From the cell containing the given text, extract its center point as [X, Y] coordinate. 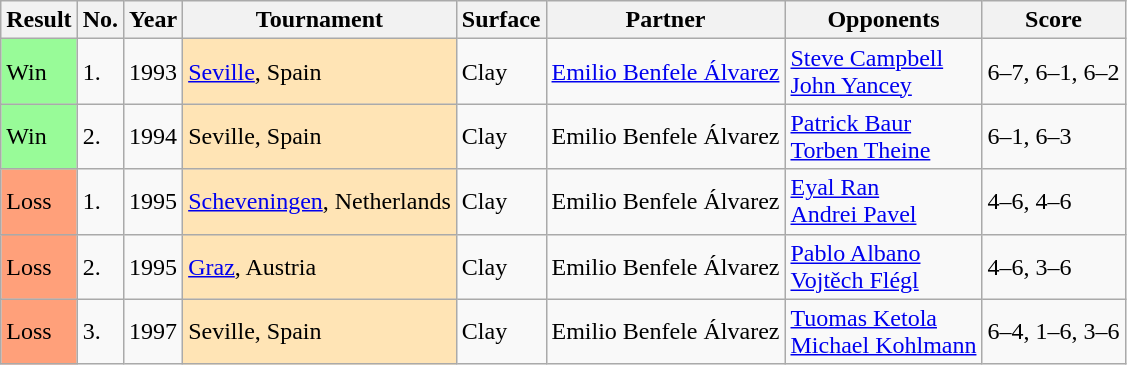
Surface [501, 20]
6–7, 6–1, 6–2 [1054, 72]
Scheveningen, Netherlands [320, 202]
Opponents [884, 20]
Pablo Albano Vojtěch Flégl [884, 266]
Patrick Baur Torben Theine [884, 136]
Tuomas Ketola Michael Kohlmann [884, 332]
No. [100, 20]
4–6, 4–6 [1054, 202]
Result [39, 20]
Partner [666, 20]
Graz, Austria [320, 266]
Steve Campbell John Yancey [884, 72]
Tournament [320, 20]
Eyal Ran Andrei Pavel [884, 202]
1997 [154, 332]
1993 [154, 72]
1994 [154, 136]
6–1, 6–3 [1054, 136]
6–4, 1–6, 3–6 [1054, 332]
4–6, 3–6 [1054, 266]
Year [154, 20]
3. [100, 332]
Score [1054, 20]
